Return (X, Y) of the center of cell containing provided text 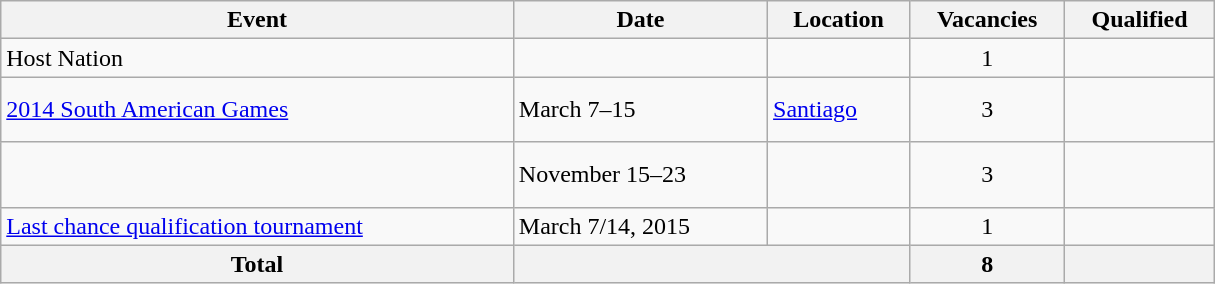
Last chance qualification tournament (258, 226)
November 15–23 (640, 174)
Santiago (839, 110)
Event (258, 20)
Location (839, 20)
Qualified (1140, 20)
March 7–15 (640, 110)
March 7/14, 2015 (640, 226)
Host Nation (258, 58)
Date (640, 20)
2014 South American Games (258, 110)
8 (986, 264)
Total (258, 264)
Vacancies (986, 20)
